Capture the cell that displays the provided text and extract its (x, y) central coordinate. 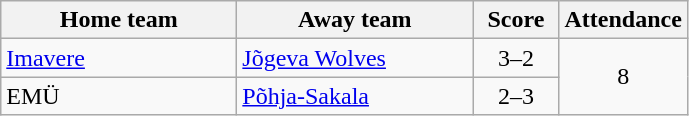
Score (516, 20)
2–3 (516, 96)
3–2 (516, 58)
EMÜ (119, 96)
Attendance (623, 20)
Away team (355, 20)
Põhja-Sakala (355, 96)
Home team (119, 20)
Jõgeva Wolves (355, 58)
8 (623, 77)
Imavere (119, 58)
